Find where the given text appears and provide that cell's center as (X, Y) coordinate. 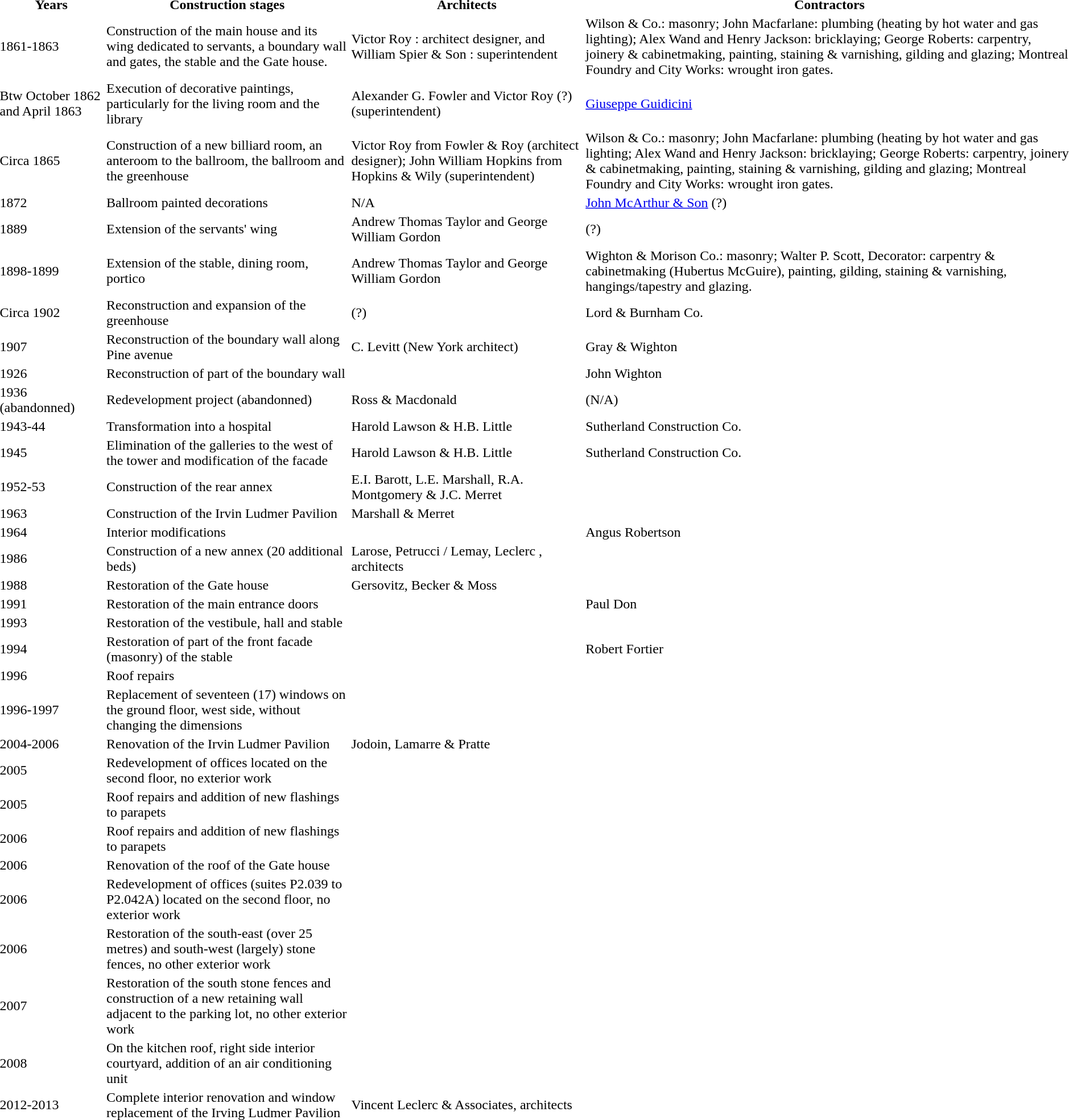
Replacement of seventeen (17) windows on the ground floor, west side, without changing the dimensions (228, 710)
Gersovitz, Becker & Moss (467, 585)
N/A (467, 203)
C. Levitt (New York architect) (467, 347)
Redevelopment project (abandonned) (228, 400)
Construction of the rear annex (228, 487)
Reconstruction of part of the boundary wall (228, 373)
Reconstruction of the boundary wall along Pine avenue (228, 347)
Restoration of the south-east (over 25 metres) and south-west (largely) stone fences, no other exterior work (228, 949)
Interior modifications (228, 532)
Construction of a new annex (20 additional beds) (228, 559)
Restoration of the south stone fences and construction of a new retaining wall adjacent to the parking lot, no other exterior work (228, 1006)
Construction of the main house and its wing dedicated to servants, a boundary wall and gates, the stable and the Gate house. (228, 47)
Larose, Petrucci / Lemay, Leclerc , architects (467, 559)
On the kitchen roof, right side interior courtyard, addition of an air conditioning unit (228, 1063)
(?) (467, 313)
Alexander G. Fowler and Victor Roy (?) (superintendent) (467, 104)
Jodoin, Lamarre & Pratte (467, 744)
Restoration of the Gate house (228, 585)
Renovation of the Irvin Ludmer Pavilion (228, 744)
Ross & Macdonald (467, 400)
Reconstruction and expansion of the greenhouse (228, 313)
Construction of a new billiard room, an anteroom to the ballroom, the ballroom and the greenhouse (228, 160)
Ballroom painted decorations (228, 203)
Marshall & Merret (467, 513)
Roof repairs (228, 676)
Restoration of part of the front facade (masonry) of the stable (228, 649)
Victor Roy from Fowler & Roy (architect designer); John William Hopkins from Hopkins & Wily (superintendent) (467, 160)
Redevelopment of offices located on the second floor, no exterior work (228, 771)
Transformation into a hospital (228, 426)
Restoration of the vestibule, hall and stable (228, 623)
Restoration of the main entrance doors (228, 604)
Elimination of the galleries to the west of the tower and modification of the facade (228, 453)
Extension of the servants' wing (228, 229)
Execution of decorative paintings, particularly for the living room and the library (228, 104)
Construction of the Irvin Ludmer Pavilion (228, 513)
Extension of the stable, dining room, portico (228, 271)
Renovation of the roof of the Gate house (228, 865)
Redevelopment of offices (suites P2.039 to P2.042A) located on the second floor, no exterior work (228, 899)
Victor Roy : architect designer, and William Spier & Son : superintendent (467, 47)
E.I. Barott, L.E. Marshall, R.A. Montgomery & J.C. Merret (467, 487)
